Locate the cell with the specified text and output its (x, y) center coordinate. 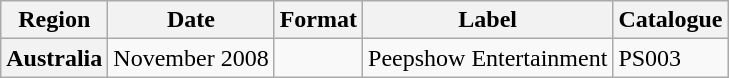
Australia (54, 58)
PS003 (670, 58)
November 2008 (191, 58)
Peepshow Entertainment (488, 58)
Catalogue (670, 20)
Date (191, 20)
Region (54, 20)
Format (318, 20)
Label (488, 20)
